Pinpoint the cell where the given text exists, returning its [x, y] midpoint coordinate. 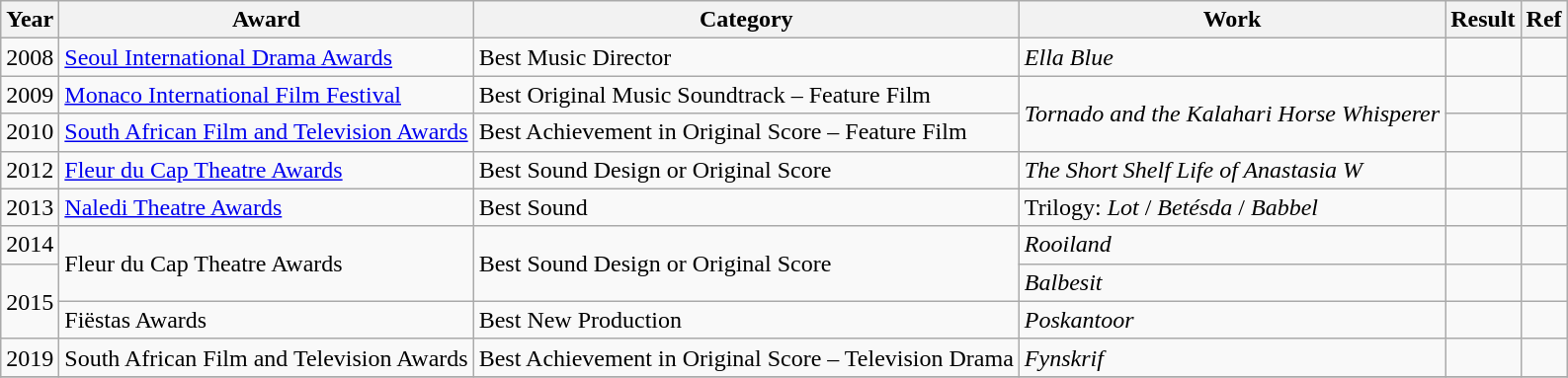
Result [1483, 20]
2015 [30, 301]
2010 [30, 132]
Tornado and the Kalahari Horse Whisperer [1231, 113]
2012 [30, 170]
Poskantoor [1231, 320]
Rooiland [1231, 245]
2013 [30, 207]
Balbesit [1231, 282]
Trilogy: Lot / Betésda / Babbel [1231, 207]
Monaco International Film Festival [267, 95]
2008 [30, 57]
Best Music Director [746, 57]
Year [30, 20]
Naledi Theatre Awards [267, 207]
Award [267, 20]
Fynskrif [1231, 357]
2009 [30, 95]
Best Sound [746, 207]
The Short Shelf Life of Anastasia W [1231, 170]
Best New Production [746, 320]
Ella Blue [1231, 57]
Best Achievement in Original Score – Television Drama [746, 357]
Best Achievement in Original Score – Feature Film [746, 132]
Ref [1543, 20]
Best Original Music Soundtrack – Feature Film [746, 95]
2014 [30, 245]
Category [746, 20]
2019 [30, 357]
Seoul International Drama Awards [267, 57]
Fiëstas Awards [267, 320]
Work [1231, 20]
